Capture the cell that displays the provided text and extract its (X, Y) central coordinate. 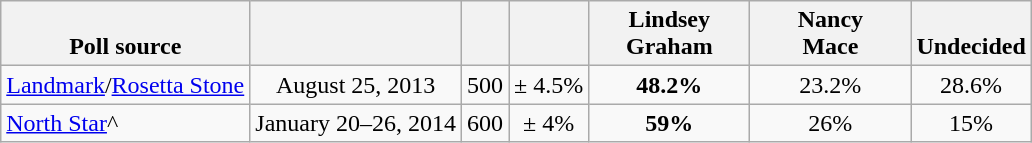
± 4.5% (549, 85)
48.2% (670, 85)
August 25, 2013 (356, 85)
600 (484, 123)
59% (670, 123)
Poll source (126, 34)
January 20–26, 2014 (356, 123)
NancyMace (830, 34)
LindseyGraham (670, 34)
23.2% (830, 85)
15% (971, 123)
500 (484, 85)
Undecided (971, 34)
26% (830, 123)
± 4% (549, 123)
28.6% (971, 85)
Landmark/Rosetta Stone (126, 85)
North Star^ (126, 123)
